Capture the cell that displays the provided text and extract its [x, y] central coordinate. 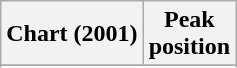
Chart (2001) [72, 34]
Peakposition [189, 34]
